From the cell containing the given text, extract its center point as [X, Y] coordinate. 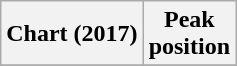
Peakposition [189, 34]
Chart (2017) [72, 34]
